Output the (x, y) coordinate of the center of the cell containing the given text.  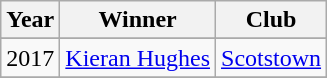
Kieran Hughes (138, 58)
Scotstown (272, 58)
2017 (30, 58)
Year (30, 20)
Winner (138, 20)
Club (272, 20)
